Pinpoint the cell where the given text exists, returning its [X, Y] midpoint coordinate. 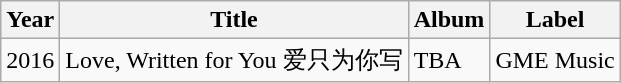
GME Music [555, 60]
Label [555, 20]
Album [449, 20]
Title [234, 20]
Love, Written for You 爱只为你写 [234, 60]
2016 [30, 60]
TBA [449, 60]
Year [30, 20]
